Extract the [X, Y] coordinate from the center of the cell holding the provided text.  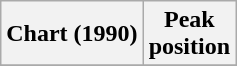
Peakposition [189, 34]
Chart (1990) [72, 34]
